Return [X, Y] of the center of cell containing provided text 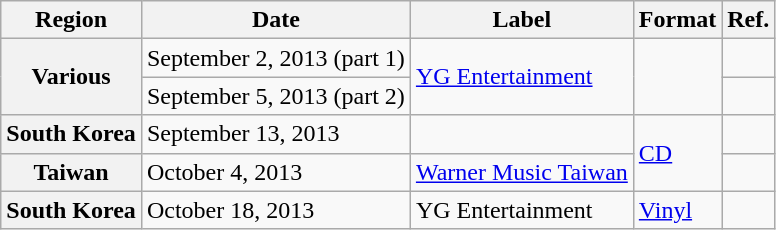
October 4, 2013 [276, 172]
October 18, 2013 [276, 210]
CD [677, 153]
Format [677, 20]
September 5, 2013 (part 2) [276, 96]
Various [72, 77]
Taiwan [72, 172]
September 2, 2013 (part 1) [276, 58]
Date [276, 20]
Label [522, 20]
Region [72, 20]
September 13, 2013 [276, 134]
Ref. [748, 20]
Vinyl [677, 210]
Warner Music Taiwan [522, 172]
